Scan for the cell matching the given text and deliver its (X, Y) coordinate at center. 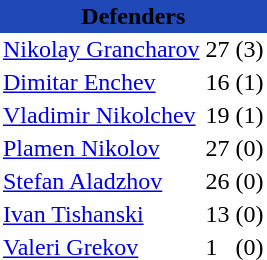
Nikolay Grancharov (102, 50)
Defenders (134, 16)
Dimitar Enchev (102, 82)
Plamen Nikolov (102, 148)
(3) (250, 50)
Vladimir Nikolchev (102, 116)
26 (218, 182)
13 (218, 214)
16 (218, 82)
Ivan Tishanski (102, 214)
Stefan Aladzhov (102, 182)
19 (218, 116)
